Extract the (x, y) coordinate from the center of the cell holding the provided text.  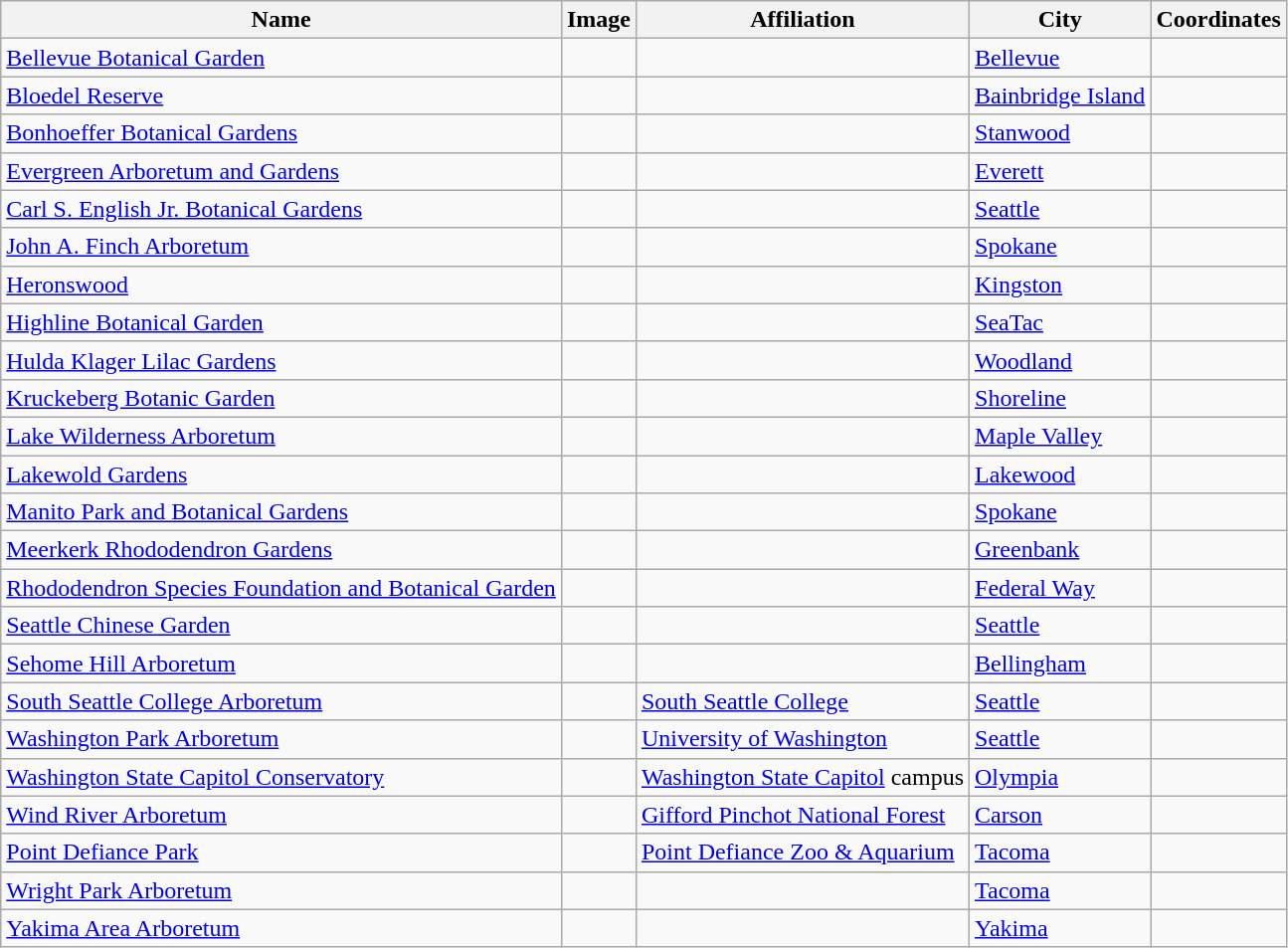
Highline Botanical Garden (281, 322)
Rhododendron Species Foundation and Botanical Garden (281, 588)
SeaTac (1060, 322)
Meerkerk Rhododendron Gardens (281, 550)
Bloedel Reserve (281, 95)
Lakewold Gardens (281, 474)
Bainbridge Island (1060, 95)
Olympia (1060, 777)
Woodland (1060, 360)
Washington Park Arboretum (281, 739)
Wind River Arboretum (281, 815)
Yakima (1060, 928)
Yakima Area Arboretum (281, 928)
Sehome Hill Arboretum (281, 664)
Shoreline (1060, 398)
Coordinates (1218, 20)
Bellevue Botanical Garden (281, 58)
Greenbank (1060, 550)
Bellevue (1060, 58)
Affiliation (802, 20)
City (1060, 20)
Gifford Pinchot National Forest (802, 815)
Wright Park Arboretum (281, 890)
Everett (1060, 171)
Lake Wilderness Arboretum (281, 436)
Washington State Capitol Conservatory (281, 777)
South Seattle College (802, 701)
Carson (1060, 815)
Stanwood (1060, 133)
Lakewood (1060, 474)
University of Washington (802, 739)
Bonhoeffer Botanical Gardens (281, 133)
Evergreen Arboretum and Gardens (281, 171)
Kingston (1060, 284)
John A. Finch Arboretum (281, 247)
Point Defiance Zoo & Aquarium (802, 853)
Hulda Klager Lilac Gardens (281, 360)
Bellingham (1060, 664)
Image (599, 20)
Kruckeberg Botanic Garden (281, 398)
Seattle Chinese Garden (281, 626)
Manito Park and Botanical Gardens (281, 512)
Point Defiance Park (281, 853)
Washington State Capitol campus (802, 777)
Heronswood (281, 284)
Maple Valley (1060, 436)
Federal Way (1060, 588)
Name (281, 20)
Carl S. English Jr. Botanical Gardens (281, 209)
South Seattle College Arboretum (281, 701)
